Extract the (X, Y) coordinate from the center of the cell holding the provided text.  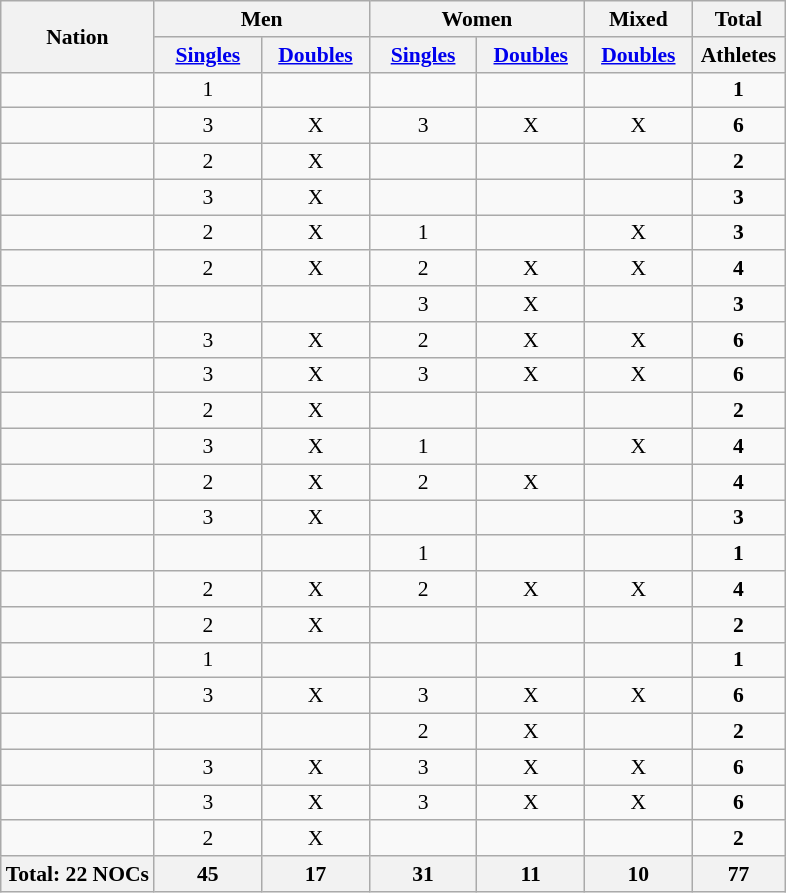
11 (531, 874)
10 (639, 874)
Total (738, 19)
45 (208, 874)
31 (423, 874)
77 (738, 874)
Women (476, 19)
Total: 22 NOCs (78, 874)
17 (316, 874)
Men (262, 19)
Nation (78, 36)
Mixed (639, 19)
Athletes (738, 55)
